Find where the given text appears and provide that cell's center as [X, Y] coordinate. 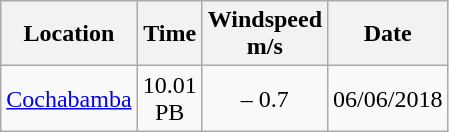
Location [69, 34]
06/06/2018 [388, 98]
10.01PB [170, 98]
– 0.7 [264, 98]
Time [170, 34]
Cochabamba [69, 98]
Windspeedm/s [264, 34]
Date [388, 34]
